Capture the cell that displays the provided text and extract its (x, y) central coordinate. 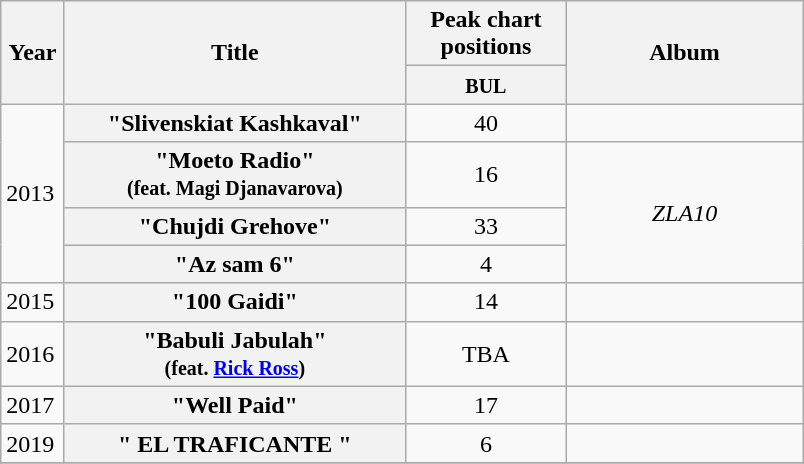
4 (486, 264)
Title (234, 52)
Peak chart positions (486, 34)
Year (33, 52)
2019 (33, 443)
"Slivenskiat Kashkaval" (234, 123)
"Well Paid" (234, 405)
2015 (33, 302)
16 (486, 174)
" EL TRAFICANTE " (234, 443)
6 (486, 443)
33 (486, 226)
"100 Gaidi" (234, 302)
ZLA10 (684, 212)
2016 (33, 354)
17 (486, 405)
"Chujdi Grehove" (234, 226)
"Moeto Radio" (feat. Magi Djanavarova) (234, 174)
40 (486, 123)
2013 (33, 194)
BUL (486, 85)
2017 (33, 405)
"Babuli Jabulah" (feat. Rick Ross) (234, 354)
TBA (486, 354)
14 (486, 302)
Album (684, 52)
"Az sam 6" (234, 264)
